From the cell containing the given text, extract its center point as [x, y] coordinate. 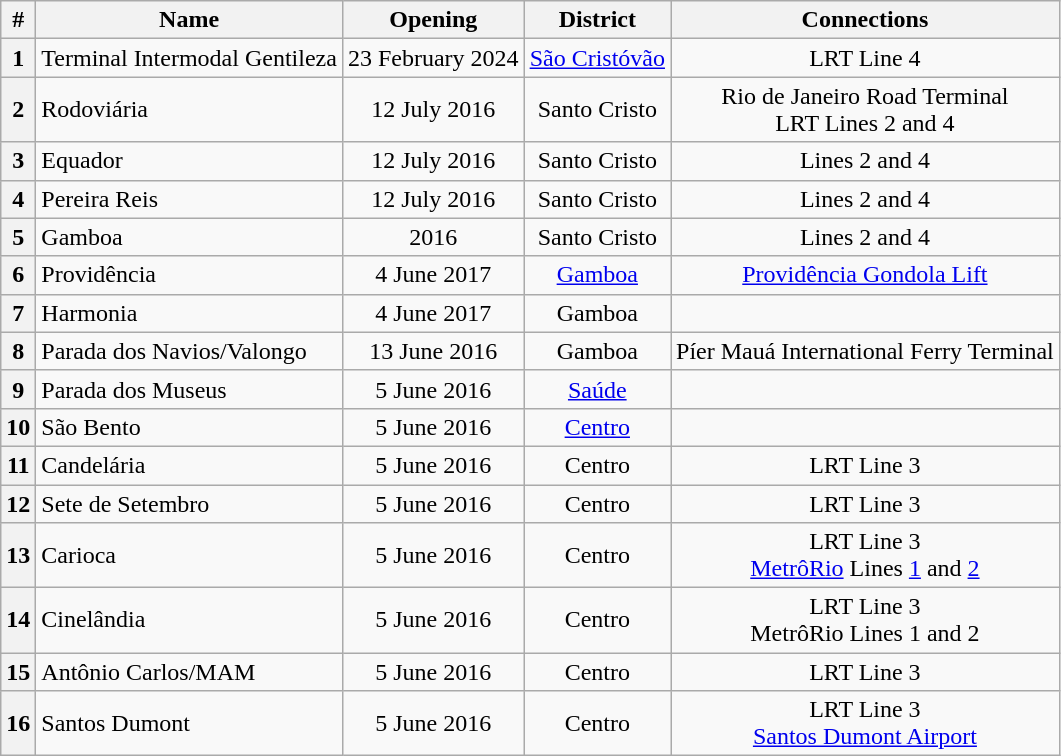
Equador [190, 161]
2 [18, 110]
Name [190, 20]
Connections [864, 20]
8 [18, 351]
7 [18, 313]
14 [18, 620]
Providência Gondola Lift [864, 275]
23 February 2024 [433, 58]
Carioca [190, 556]
Candelária [190, 465]
9 [18, 389]
Pereira Reis [190, 199]
Opening [433, 20]
LRT Line 4 [864, 58]
Santos Dumont [190, 724]
# [18, 20]
5 [18, 237]
Píer Mauá International Ferry Terminal [864, 351]
LRT Line 3 Santos Dumont Airport [864, 724]
Parada dos Navios/Valongo [190, 351]
São Cristóvão [597, 58]
District [597, 20]
13 June 2016 [433, 351]
Sete de Setembro [190, 503]
Saúde [597, 389]
11 [18, 465]
Antônio Carlos/MAM [190, 672]
12 [18, 503]
15 [18, 672]
Rodoviária [190, 110]
Parada dos Museus [190, 389]
São Bento [190, 427]
Rio de Janeiro Road Terminal LRT Lines 2 and 4 [864, 110]
Cinelândia [190, 620]
10 [18, 427]
16 [18, 724]
1 [18, 58]
3 [18, 161]
Harmonia [190, 313]
6 [18, 275]
13 [18, 556]
Terminal Intermodal Gentileza [190, 58]
2016 [433, 237]
4 [18, 199]
Providência [190, 275]
